Return (x, y) of the center of cell containing provided text 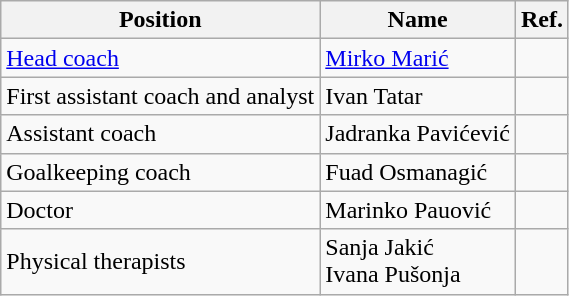
Jadranka Pavićević (418, 134)
Fuad Osmanagić (418, 172)
Mirko Marić (418, 58)
Marinko Pauović (418, 210)
Ref. (542, 20)
Sanja Jakić Ivana Pušonja (418, 262)
Head coach (160, 58)
Physical therapists (160, 262)
Position (160, 20)
Ivan Tatar (418, 96)
First assistant coach and analyst (160, 96)
Assistant coach (160, 134)
Goalkeeping coach (160, 172)
Name (418, 20)
Doctor (160, 210)
